For the text-containing cell, return its midpoint in (x, y) coordinate format. 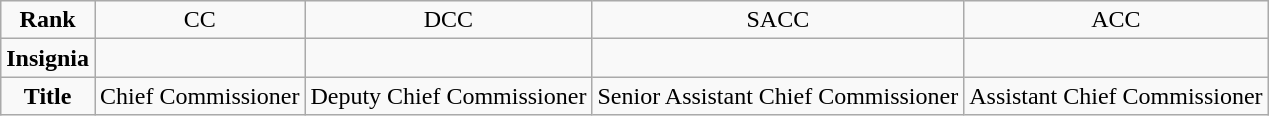
ACC (1116, 20)
SACC (778, 20)
Title (48, 96)
Deputy Chief Commissioner (448, 96)
Rank (48, 20)
DCC (448, 20)
CC (200, 20)
Senior Assistant Chief Commissioner (778, 96)
Chief Commissioner (200, 96)
Assistant Chief Commissioner (1116, 96)
Insignia (48, 58)
